From the cell containing the given text, extract its center point as [x, y] coordinate. 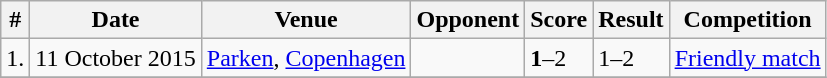
Competition [748, 20]
Venue [306, 20]
Opponent [468, 20]
Parken, Copenhagen [306, 58]
Score [559, 20]
Friendly match [748, 58]
Result [631, 20]
# [16, 20]
11 October 2015 [116, 58]
Date [116, 20]
1. [16, 58]
